Capture the cell that displays the provided text and extract its [x, y] central coordinate. 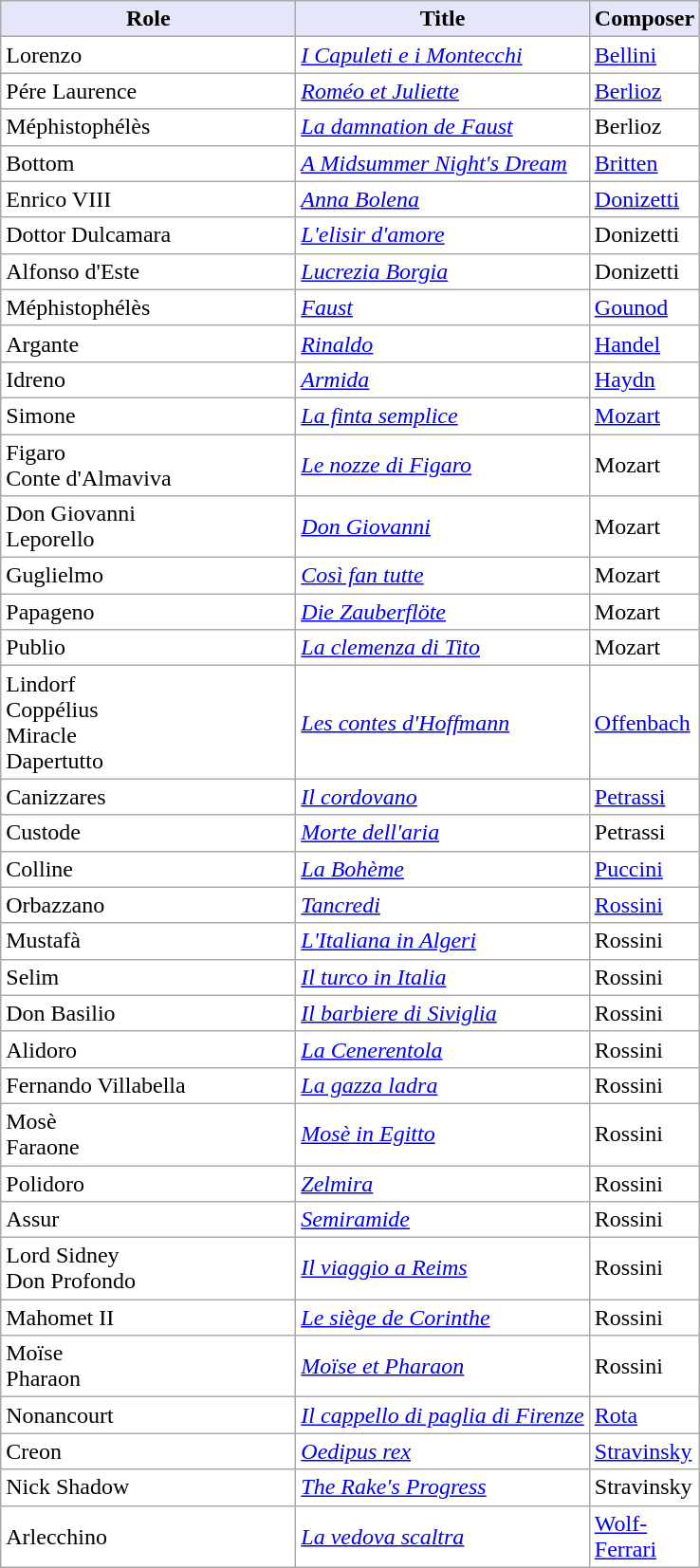
Handel [644, 343]
Don Basilio [148, 1013]
Bellini [644, 55]
Tancredi [442, 905]
Zelmira [442, 1183]
Creon [148, 1451]
Moïse et Pharaon [442, 1366]
Rota [644, 1415]
Arlecchino [148, 1537]
L'elisir d'amore [442, 235]
Semiramide [442, 1220]
La gazza ladra [442, 1085]
Il turco in Italia [442, 977]
Lucrezia Borgia [442, 271]
Canizzares [148, 797]
Les contes d'Hoffmann [442, 723]
Don Giovanni [442, 527]
Argante [148, 343]
Simone [148, 415]
Idreno [148, 379]
L'Italiana in Algeri [442, 941]
Orbazzano [148, 905]
Alfonso d'Este [148, 271]
Selim [148, 977]
Offenbach [644, 723]
Enrico VIII [148, 199]
Oedipus rex [442, 1451]
La Bohème [442, 869]
Fernando Villabella [148, 1085]
Pére Laurence [148, 91]
LindorfCoppélius MiracleDapertutto [148, 723]
Anna Bolena [442, 199]
Lorenzo [148, 55]
Rinaldo [442, 343]
A Midsummer Night's Dream [442, 163]
MosèFaraone [148, 1134]
Nonancourt [148, 1415]
Guglielmo [148, 576]
Le siège de Corinthe [442, 1318]
La clemenza di Tito [442, 648]
La finta semplice [442, 415]
MoïsePharaon [148, 1366]
Polidoro [148, 1183]
Bottom [148, 163]
Title [442, 19]
Alidoro [148, 1049]
Puccini [644, 869]
Dottor Dulcamara [148, 235]
Armida [442, 379]
Le nozze di Figaro [442, 465]
Papageno [148, 612]
The Rake's Progress [442, 1487]
Role [148, 19]
Gounod [644, 307]
Il cappello di paglia di Firenze [442, 1415]
Mustafà [148, 941]
Il cordovano [442, 797]
La vedova scaltra [442, 1537]
Composer [644, 19]
Wolf-Ferrari [644, 1537]
Faust [442, 307]
FigaroConte d'Almaviva [148, 465]
La damnation de Faust [442, 127]
Custode [148, 833]
Don GiovanniLeporello [148, 527]
Roméo et Juliette [442, 91]
Mahomet II [148, 1318]
Assur [148, 1220]
I Capuleti e i Montecchi [442, 55]
Publio [148, 648]
Il barbiere di Siviglia [442, 1013]
Nick Shadow [148, 1487]
La Cenerentola [442, 1049]
Haydn [644, 379]
Il viaggio a Reims [442, 1269]
Così fan tutte [442, 576]
Britten [644, 163]
Mosè in Egitto [442, 1134]
Die Zauberflöte [442, 612]
Morte dell'aria [442, 833]
Colline [148, 869]
Lord SidneyDon Profondo [148, 1269]
